For the text-containing cell, return its midpoint in [x, y] coordinate format. 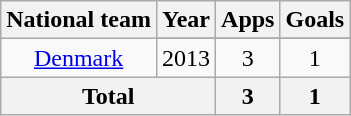
National team [79, 20]
2013 [186, 58]
Year [186, 20]
Denmark [79, 58]
Goals [315, 20]
Total [108, 96]
Apps [248, 20]
